For the text-containing cell, return its midpoint in [x, y] coordinate format. 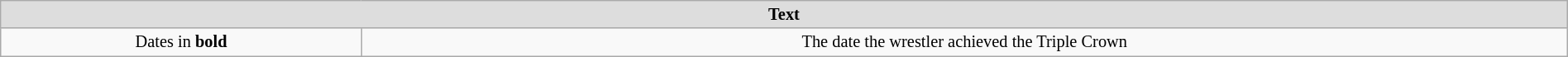
The date the wrestler achieved the Triple Crown [964, 42]
Text [784, 14]
Dates in bold [181, 42]
